Search for the cell housing the specified text and yield its (x, y) center coordinate. 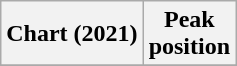
Chart (2021) (72, 34)
Peakposition (189, 34)
